Output the (X, Y) coordinate of the center of the cell containing the given text.  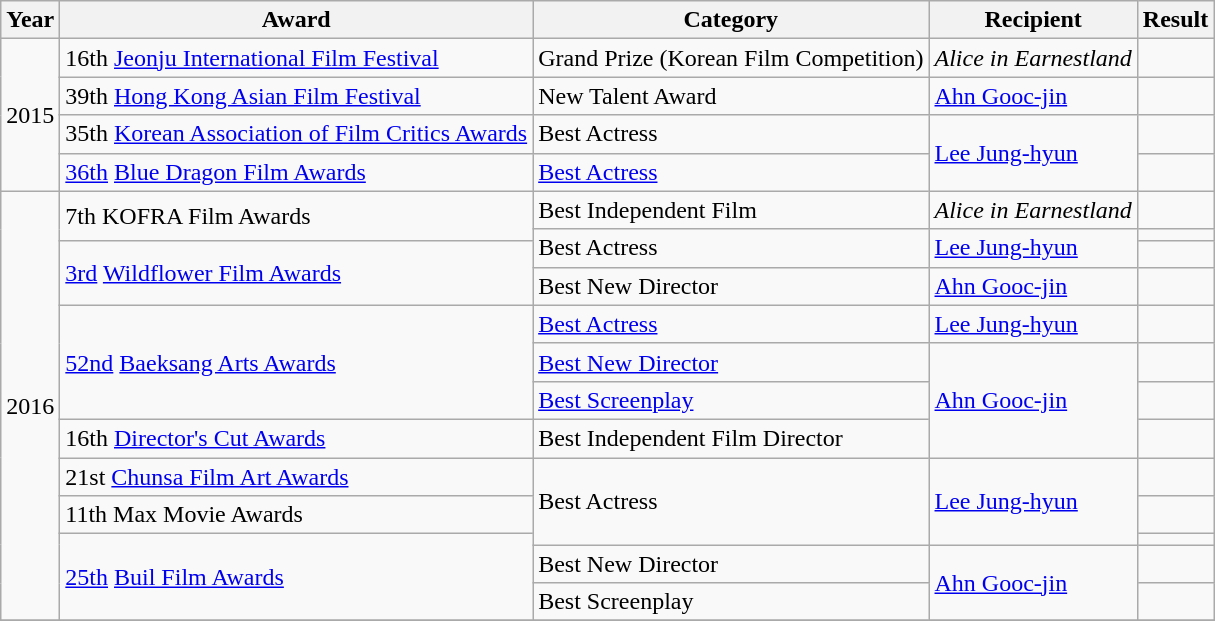
2016 (30, 406)
Category (731, 20)
7th KOFRA Film Awards (296, 216)
36th Blue Dragon Film Awards (296, 172)
16th Director's Cut Awards (296, 438)
3rd Wildflower Film Awards (296, 272)
16th Jeonju International Film Festival (296, 58)
39th Hong Kong Asian Film Festival (296, 96)
Result (1175, 20)
Best Independent Film (731, 210)
35th Korean Association of Film Critics Awards (296, 134)
Best Independent Film Director (731, 438)
21st Chunsa Film Art Awards (296, 477)
11th Max Movie Awards (296, 515)
Award (296, 20)
Year (30, 20)
Grand Prize (Korean Film Competition) (731, 58)
New Talent Award (731, 96)
2015 (30, 115)
52nd Baeksang Arts Awards (296, 362)
Recipient (1033, 20)
25th Buil Film Awards (296, 578)
